Output the [X, Y] coordinate of the center of the cell containing the given text.  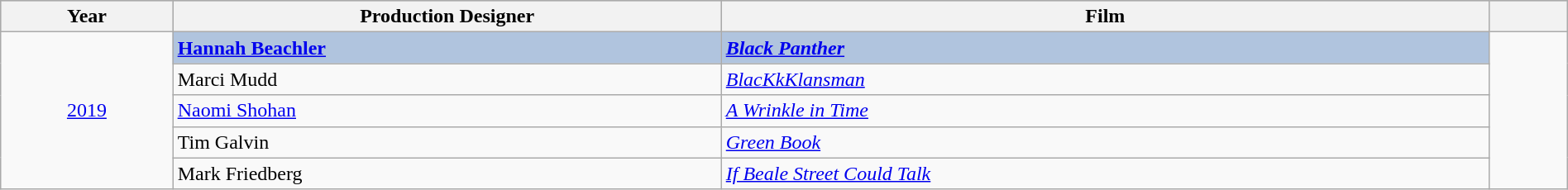
Marci Mudd [447, 79]
If Beale Street Could Talk [1105, 173]
Naomi Shohan [447, 111]
Green Book [1105, 142]
Black Panther [1105, 48]
BlacKkKlansman [1105, 79]
Production Designer [447, 17]
Film [1105, 17]
Year [87, 17]
Tim Galvin [447, 142]
2019 [87, 111]
Mark Friedberg [447, 173]
Hannah Beachler [447, 48]
A Wrinkle in Time [1105, 111]
